Locate the cell with the specified text and output its [X, Y] center coordinate. 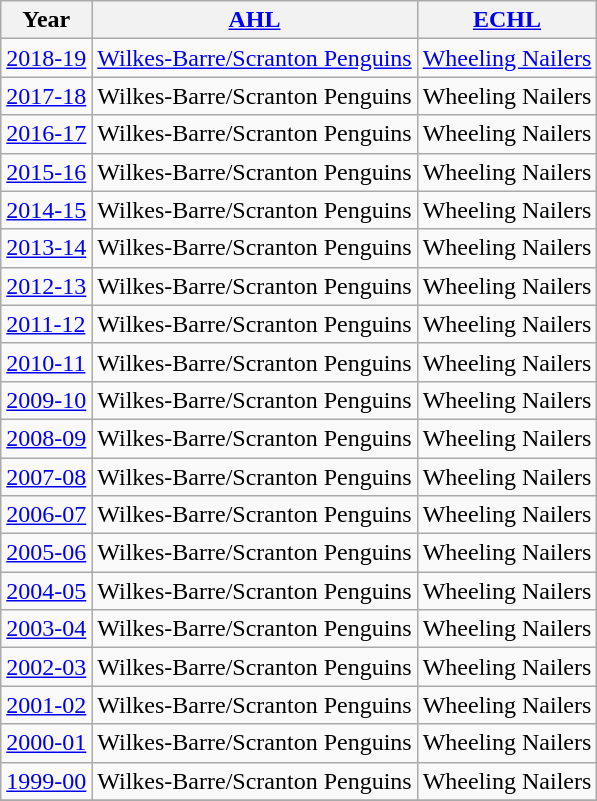
2014-15 [46, 210]
2000-01 [46, 743]
2011-12 [46, 324]
2018-19 [46, 58]
ECHL [507, 20]
2017-18 [46, 96]
2007-08 [46, 477]
2005-06 [46, 553]
1999-00 [46, 781]
2010-11 [46, 362]
2008-09 [46, 438]
2012-13 [46, 286]
2009-10 [46, 400]
2013-14 [46, 248]
2002-03 [46, 667]
2015-16 [46, 172]
2001-02 [46, 705]
2004-05 [46, 591]
AHL [254, 20]
2006-07 [46, 515]
Year [46, 20]
2016-17 [46, 134]
2003-04 [46, 629]
